Detect which cell encompasses the target text, then output its [x, y] center coordinate. 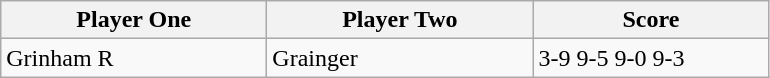
Grinham R [134, 58]
Score [651, 20]
Grainger [400, 58]
Player One [134, 20]
Player Two [400, 20]
3-9 9-5 9-0 9-3 [651, 58]
